Determine the [X, Y] coordinate at the center of the cell enclosing the given text.  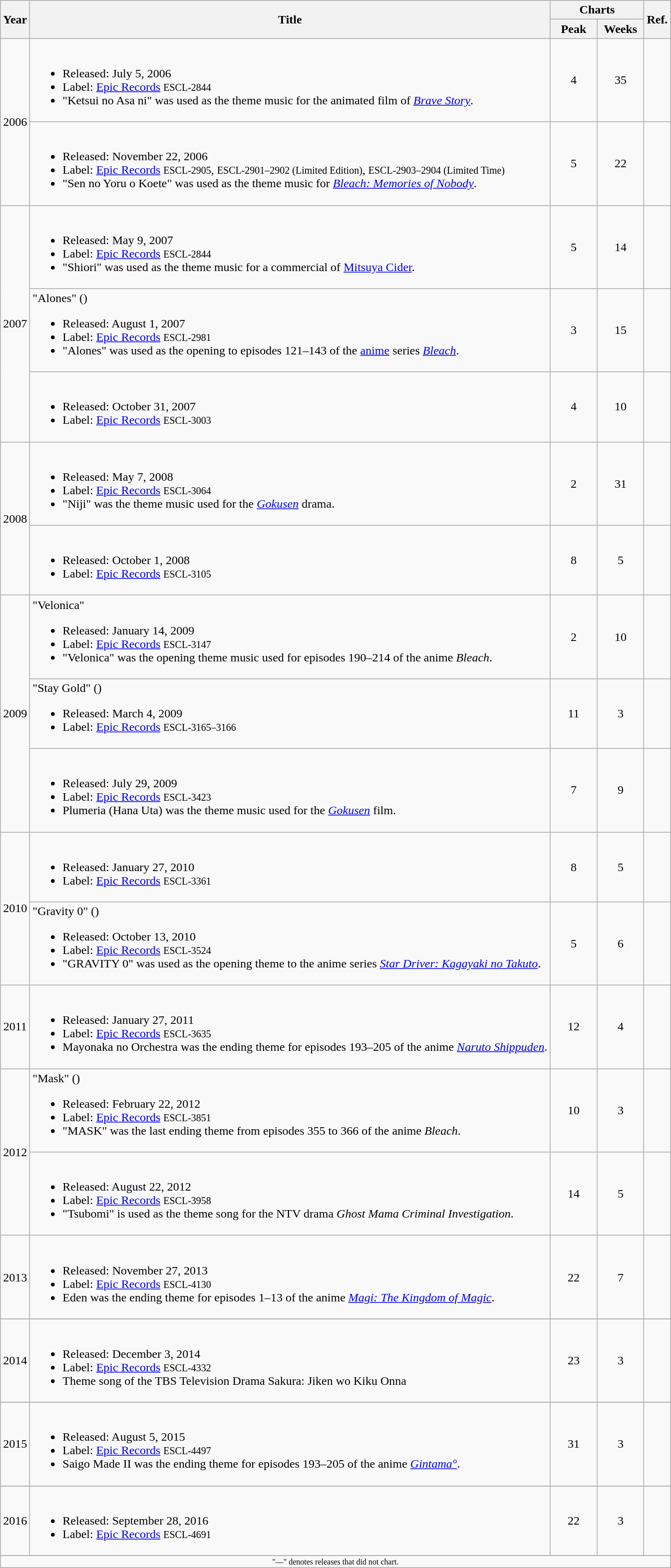
Released: October 1, 2008Label: Epic Records ESCL-3105 [290, 560]
9 [621, 790]
2010 [15, 909]
Released: November 27, 2013Label: Epic Records ESCL-4130Eden was the ending theme for episodes 1–13 of the anime Magi: The Kingdom of Magic. [290, 1277]
Released: August 5, 2015Label: Epic Records ESCL-4497Saigo Made II was the ending theme for episodes 193–205 of the anime Gintama°. [290, 1444]
"—" denotes releases that did not chart. [335, 1562]
Released: August 22, 2012Label: Epic Records ESCL-3958"Tsubomi" is used as the theme song for the NTV drama Ghost Mama Criminal Investigation. [290, 1194]
2013 [15, 1277]
Released: May 9, 2007Label: Epic Records ESCL-2844"Shiori" was used as the theme music for a commercial of Mitsuya Cider. [290, 247]
Peak [574, 29]
11 [574, 713]
2009 [15, 713]
6 [621, 943]
35 [621, 80]
2015 [15, 1444]
2006 [15, 122]
Released: December 3, 2014Label: Epic Records ESCL-4332Theme song of the TBS Television Drama Sakura: Jiken wo Kiku Onna [290, 1361]
Title [290, 19]
Year [15, 19]
Released: July 29, 2009Label: Epic Records ESCL-3423Plumeria (Hana Uta) was the theme music used for the Gokusen film. [290, 790]
2011 [15, 1027]
2016 [15, 1521]
Released: January 27, 2010Label: Epic Records ESCL-3361 [290, 867]
2014 [15, 1361]
Released: January 27, 2011Label: Epic Records ESCL-3635Mayonaka no Orchestra was the ending theme for episodes 193–205 of the anime Naruto Shippuden. [290, 1027]
Released: September 28, 2016Label: Epic Records ESCL-4691 [290, 1521]
"Alones" ()Released: August 1, 2007Label: Epic Records ESCL-2981"Alones" was used as the opening to episodes 121–143 of the anime series Bleach. [290, 330]
Released: October 31, 2007Label: Epic Records ESCL-3003 [290, 407]
15 [621, 330]
2007 [15, 323]
Charts [597, 10]
Weeks [621, 29]
2012 [15, 1152]
23 [574, 1361]
Released: May 7, 2008Label: Epic Records ESCL-3064"Niji" was the theme music used for the Gokusen drama. [290, 483]
"Stay Gold" ()Released: March 4, 2009Label: Epic Records ESCL-3165–3166 [290, 713]
2008 [15, 518]
Released: July 5, 2006Label: Epic Records ESCL-2844"Ketsui no Asa ni" was used as the theme music for the animated film of Brave Story. [290, 80]
"Mask" ()Released: February 22, 2012Label: Epic Records ESCL-3851"MASK" was the last ending theme from episodes 355 to 366 of the anime Bleach. [290, 1110]
Ref. [657, 19]
12 [574, 1027]
